Determine the [x, y] coordinate at the center of the cell enclosing the given text.  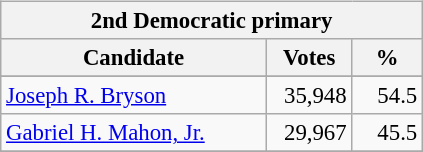
35,948 [309, 96]
54.5 [388, 96]
% [388, 58]
45.5 [388, 133]
Votes [309, 58]
Gabriel H. Mahon, Jr. [134, 133]
2nd Democratic primary [212, 21]
Joseph R. Bryson [134, 96]
Candidate [134, 58]
29,967 [309, 133]
